Detect which cell encompasses the target text, then output its (x, y) center coordinate. 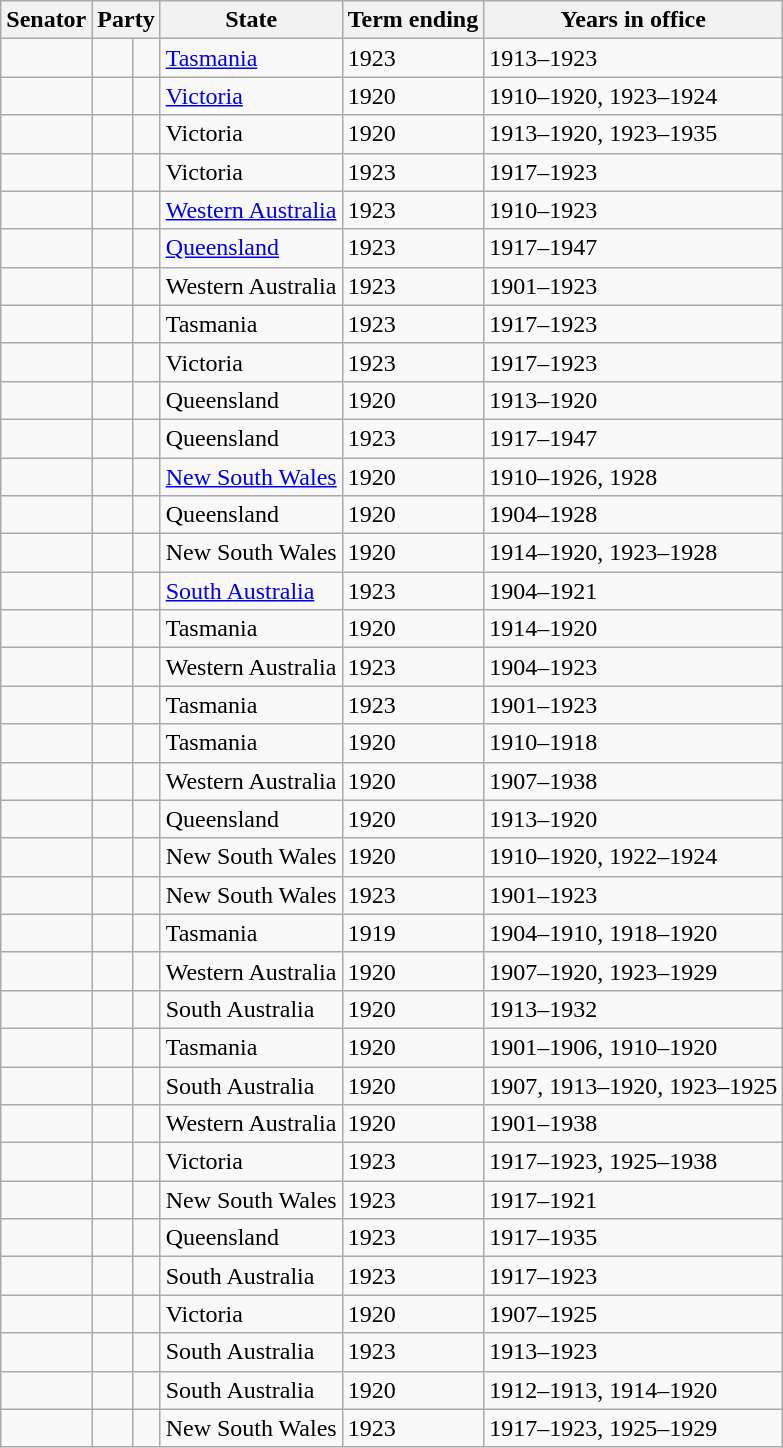
1907–1920, 1923–1929 (634, 971)
1901–1938 (634, 1124)
1914–1920, 1923–1928 (634, 553)
1904–1910, 1918–1920 (634, 933)
Party (126, 20)
1904–1923 (634, 667)
1910–1920, 1923–1924 (634, 96)
1912–1913, 1914–1920 (634, 1390)
1904–1921 (634, 591)
1913–1932 (634, 1009)
1907–1925 (634, 1314)
1910–1926, 1928 (634, 477)
1907, 1913–1920, 1923–1925 (634, 1085)
1910–1918 (634, 743)
State (251, 20)
1910–1923 (634, 210)
1917–1923, 1925–1929 (634, 1428)
1919 (413, 933)
1917–1935 (634, 1238)
Senator (46, 20)
1904–1928 (634, 515)
1917–1923, 1925–1938 (634, 1162)
1901–1906, 1910–1920 (634, 1047)
1910–1920, 1922–1924 (634, 857)
Term ending (413, 20)
1913–1920, 1923–1935 (634, 134)
1907–1938 (634, 781)
Years in office (634, 20)
1914–1920 (634, 629)
1917–1921 (634, 1200)
